Locate the cell with the specified text and output its (x, y) center coordinate. 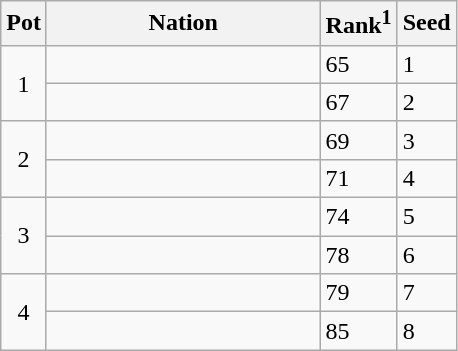
7 (426, 293)
5 (426, 217)
6 (426, 255)
85 (358, 331)
Rank1 (358, 24)
78 (358, 255)
74 (358, 217)
Nation (183, 24)
79 (358, 293)
67 (358, 102)
65 (358, 64)
69 (358, 140)
71 (358, 178)
8 (426, 331)
Seed (426, 24)
Pot (24, 24)
